Locate the cell with the specified text and output its (x, y) center coordinate. 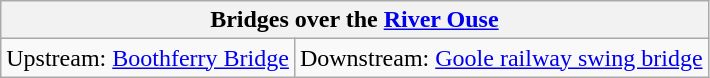
Bridges over the River Ouse (354, 20)
Downstream: Goole railway swing bridge (501, 58)
Upstream: Boothferry Bridge (148, 58)
